Return the [X, Y] coordinate for the center point of the cell that contains the specified text.  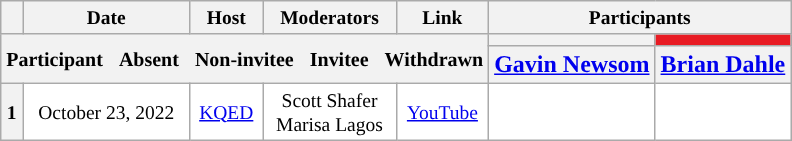
Participant Absent Non-invitee Invitee Withdrawn [245, 58]
Link [442, 18]
Date [106, 18]
KQED [226, 112]
Moderators [330, 18]
Participants [640, 18]
Scott Shafer Marisa Lagos [330, 112]
October 23, 2022 [106, 112]
Gavin Newsom [572, 64]
1 [12, 112]
Host [226, 18]
YouTube [442, 112]
Brian Dahle [723, 64]
